Provide the [x, y] coordinate of the cell's center where the given text is located.  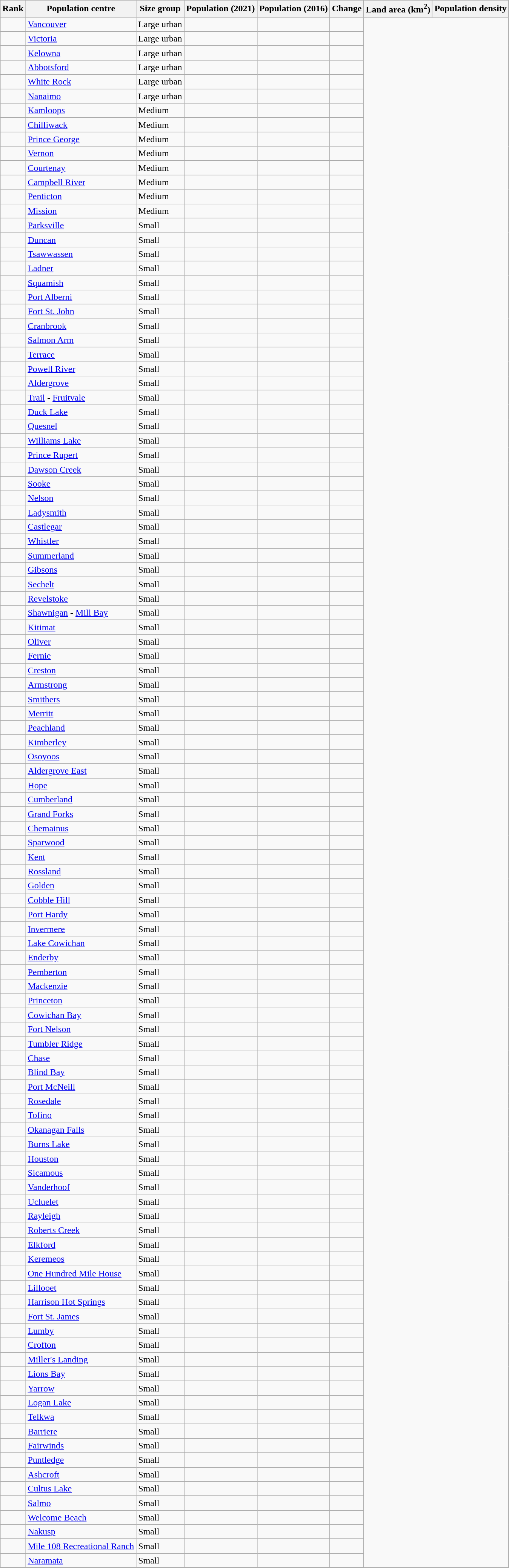
Parksville [81, 225]
Chemainus [81, 828]
Keremeos [81, 1259]
Hope [81, 785]
Aldergrove [81, 383]
Chilliwack [81, 125]
Nakusp [81, 1532]
Blind Bay [81, 1072]
Okanagan Falls [81, 1130]
Fort St. James [81, 1316]
Princeton [81, 1001]
Telkwa [81, 1417]
Kitimat [81, 627]
Crofton [81, 1345]
Kent [81, 857]
Lions Bay [81, 1374]
Harrison Hot Springs [81, 1302]
Shawnigan - Mill Bay [81, 613]
Kelowna [81, 53]
Cumberland [81, 800]
Barriere [81, 1431]
Burns Lake [81, 1144]
Cultus Lake [81, 1489]
Change [347, 9]
Rayleigh [81, 1216]
Nanaimo [81, 96]
Summerland [81, 556]
Golden [81, 886]
Puntledge [81, 1460]
Aldergrove East [81, 771]
Vanderhoof [81, 1187]
Tsawwassen [81, 254]
Rossland [81, 871]
Armstrong [81, 685]
Mackenzie [81, 986]
Creston [81, 670]
Nelson [81, 498]
Castlegar [81, 527]
Population density [471, 9]
Dawson Creek [81, 469]
Population (2016) [294, 9]
Miller's Landing [81, 1359]
Sicamous [81, 1173]
Tumbler Ridge [81, 1044]
Cobble Hill [81, 900]
Fernie [81, 656]
Mile 108 Recreational Ranch [81, 1546]
Duck Lake [81, 412]
Fort Nelson [81, 1029]
Naramata [81, 1560]
Smithers [81, 699]
Penticton [81, 197]
Terrace [81, 355]
Revelstoke [81, 599]
Lumby [81, 1331]
Yarrow [81, 1388]
Size group [160, 9]
Peachland [81, 728]
Campbell River [81, 182]
Squamish [81, 283]
Population (2021) [220, 9]
Salmon Arm [81, 340]
Welcome Beach [81, 1517]
Sooke [81, 484]
Quesnel [81, 426]
Merritt [81, 713]
Land area (km2) [398, 9]
Roberts Creek [81, 1230]
Lake Cowichan [81, 943]
Chase [81, 1058]
Kimberley [81, 742]
Port McNeill [81, 1087]
Powell River [81, 369]
Abbotsford [81, 67]
Kamloops [81, 111]
Vancouver [81, 24]
Cranbrook [81, 326]
Sparwood [81, 843]
Ucluelet [81, 1201]
Oliver [81, 642]
Ladysmith [81, 512]
One Hundred Mile House [81, 1273]
White Rock [81, 82]
Grand Forks [81, 814]
Logan Lake [81, 1402]
Prince George [81, 139]
Sechelt [81, 584]
Osoyoos [81, 756]
Gibsons [81, 570]
Tofino [81, 1115]
Rank [13, 9]
Duncan [81, 240]
Vernon [81, 154]
Mission [81, 211]
Trail - Fruitvale [81, 398]
Williams Lake [81, 441]
Courtenay [81, 168]
Lillooet [81, 1288]
Fairwinds [81, 1445]
Whistler [81, 541]
Victoria [81, 38]
Pemberton [81, 972]
Houston [81, 1158]
Prince Rupert [81, 455]
Invermere [81, 929]
Population centre [81, 9]
Fort St. John [81, 312]
Elkford [81, 1245]
Enderby [81, 957]
Rosedale [81, 1101]
Port Hardy [81, 914]
Ashcroft [81, 1474]
Port Alberni [81, 297]
Cowichan Bay [81, 1015]
Salmo [81, 1503]
Ladner [81, 268]
